Locate the cell with the specified text and output its [x, y] center coordinate. 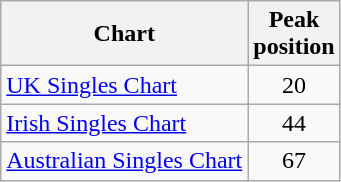
44 [294, 123]
Peak position [294, 34]
Chart [124, 34]
Australian Singles Chart [124, 161]
67 [294, 161]
UK Singles Chart [124, 85]
Irish Singles Chart [124, 123]
20 [294, 85]
